Detect which cell encompasses the target text, then output its (x, y) center coordinate. 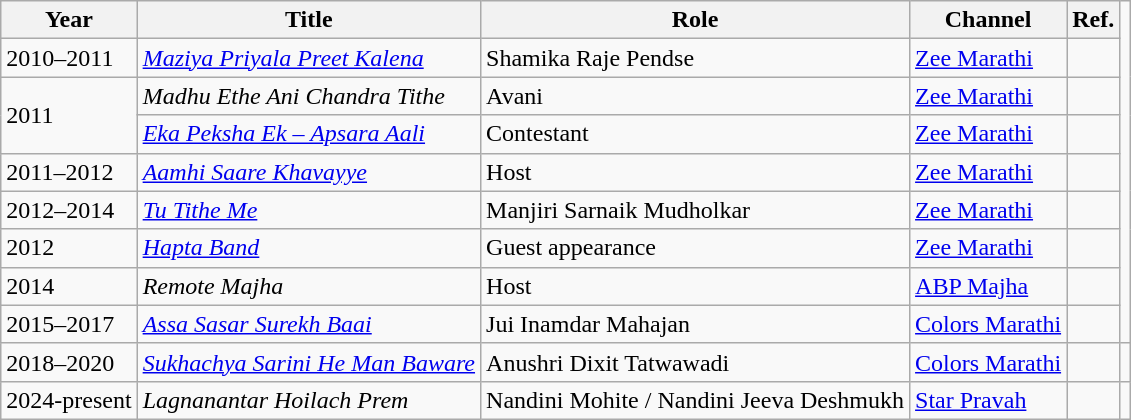
Role (696, 20)
2015–2017 (69, 324)
Title (308, 20)
Aamhi Saare Khavayye (308, 172)
Shamika Raje Pendse (696, 58)
2011 (69, 115)
Jui Inamdar Mahajan (696, 324)
Maziya Priyala Preet Kalena (308, 58)
Year (69, 20)
2011–2012 (69, 172)
Nandini Mohite / Nandini Jeeva Deshmukh (696, 400)
Tu Tithe Me (308, 210)
2012 (69, 248)
Contestant (696, 134)
Assa Sasar Surekh Baai (308, 324)
Star Pravah (988, 400)
2012–2014 (69, 210)
Guest appearance (696, 248)
Channel (988, 20)
Lagnanantar Hoilach Prem (308, 400)
Remote Majha (308, 286)
Manjiri Sarnaik Mudholkar (696, 210)
2010–2011 (69, 58)
2024-present (69, 400)
ABP Majha (988, 286)
2018–2020 (69, 362)
2014 (69, 286)
Anushri Dixit Tatwawadi (696, 362)
Avani (696, 96)
Sukhachya Sarini He Man Baware (308, 362)
Madhu Ethe Ani Chandra Tithe (308, 96)
Eka Peksha Ek – Apsara Aali (308, 134)
Ref. (1094, 20)
Hapta Band (308, 248)
